From the cell containing the given text, extract its center point as (X, Y) coordinate. 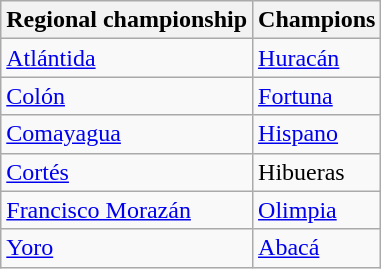
Abacá (317, 248)
Regional championship (127, 20)
Fortuna (317, 96)
Huracán (317, 58)
Olimpia (317, 210)
Hibueras (317, 172)
Atlántida (127, 58)
Champions (317, 20)
Francisco Morazán (127, 210)
Cortés (127, 172)
Colón (127, 96)
Hispano (317, 134)
Yoro (127, 248)
Comayagua (127, 134)
